Capture the cell that displays the provided text and extract its (X, Y) central coordinate. 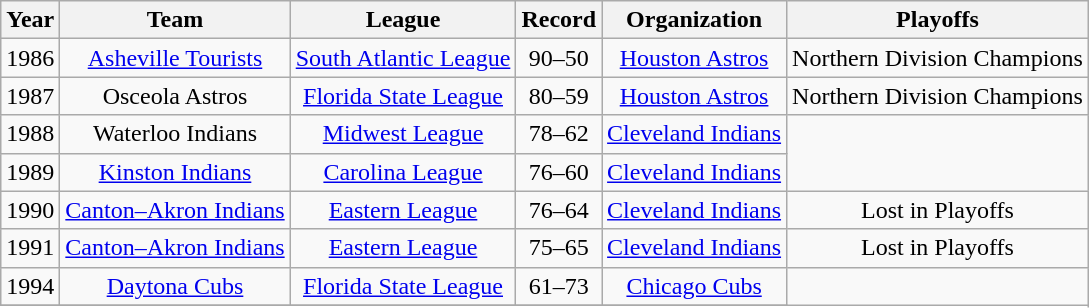
Year (30, 20)
76–64 (559, 210)
1991 (30, 248)
Osceola Astros (175, 96)
76–60 (559, 172)
1988 (30, 134)
90–50 (559, 58)
Record (559, 20)
Playoffs (938, 20)
61–73 (559, 286)
1990 (30, 210)
Team (175, 20)
Daytona Cubs (175, 286)
Chicago Cubs (694, 286)
1987 (30, 96)
South Atlantic League (403, 58)
Carolina League (403, 172)
1986 (30, 58)
75–65 (559, 248)
Kinston Indians (175, 172)
80–59 (559, 96)
Waterloo Indians (175, 134)
Asheville Tourists (175, 58)
League (403, 20)
Midwest League (403, 134)
Organization (694, 20)
1994 (30, 286)
78–62 (559, 134)
1989 (30, 172)
